Identify which cell holds the provided text, then report its (X, Y) central coordinate. 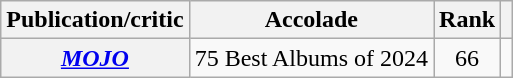
Accolade (311, 20)
75 Best Albums of 2024 (311, 58)
Publication/critic (95, 20)
66 (468, 58)
MOJO (95, 58)
Rank (468, 20)
